Identify which cell holds the provided text, then report its [X, Y] central coordinate. 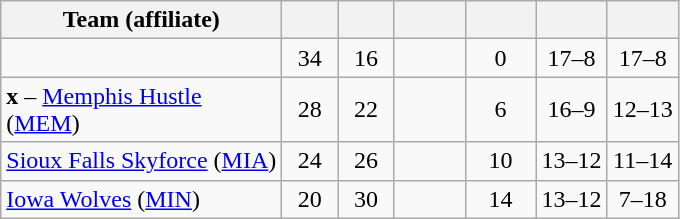
30 [366, 199]
24 [310, 161]
26 [366, 161]
x – Memphis Hustle (MEM) [142, 110]
11–14 [642, 161]
Iowa Wolves (MIN) [142, 199]
34 [310, 58]
16–9 [572, 110]
14 [500, 199]
16 [366, 58]
22 [366, 110]
28 [310, 110]
20 [310, 199]
Team (affiliate) [142, 20]
10 [500, 161]
7–18 [642, 199]
6 [500, 110]
12–13 [642, 110]
0 [500, 58]
Sioux Falls Skyforce (MIA) [142, 161]
